From the cell containing the given text, extract its center point as (x, y) coordinate. 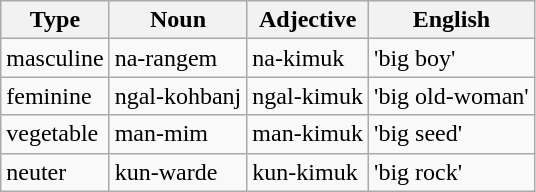
neuter (55, 172)
Type (55, 20)
English (452, 20)
ngal-kohbanj (178, 96)
man-kimuk (308, 134)
na-kimuk (308, 58)
vegetable (55, 134)
Adjective (308, 20)
kun-warde (178, 172)
'big old-woman' (452, 96)
Noun (178, 20)
masculine (55, 58)
na-rangem (178, 58)
man-mim (178, 134)
'big seed' (452, 134)
feminine (55, 96)
'big rock' (452, 172)
kun-kimuk (308, 172)
ngal-kimuk (308, 96)
'big boy' (452, 58)
